Determine the (x, y) coordinate at the center of the cell enclosing the given text.  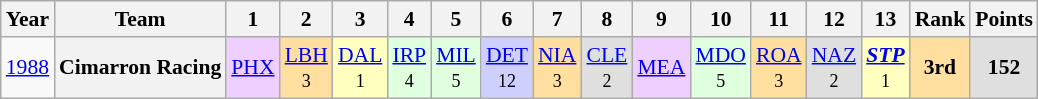
Points (1004, 19)
DAL1 (360, 68)
LBH3 (306, 68)
ROA3 (779, 68)
2 (306, 19)
7 (557, 19)
NAZ2 (834, 68)
13 (886, 19)
152 (1004, 68)
STP1 (886, 68)
DET12 (507, 68)
12 (834, 19)
5 (456, 19)
3 (360, 19)
MEA (661, 68)
6 (507, 19)
CLE2 (606, 68)
9 (661, 19)
10 (720, 19)
11 (779, 19)
Team (140, 19)
1 (252, 19)
Cimarron Racing (140, 68)
PHX (252, 68)
MDO5 (720, 68)
MIL5 (456, 68)
Year (28, 19)
3rd (940, 68)
1988 (28, 68)
NIA3 (557, 68)
Rank (940, 19)
4 (409, 19)
IRP4 (409, 68)
8 (606, 19)
